For the text-containing cell, return its midpoint in (x, y) coordinate format. 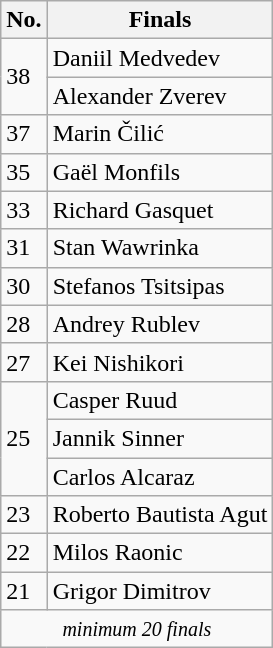
21 (24, 591)
Daniil Medvedev (160, 58)
Grigor Dimitrov (160, 591)
Stefanos Tsitsipas (160, 286)
No. (24, 20)
Andrey Rublev (160, 324)
22 (24, 553)
37 (24, 134)
Jannik Sinner (160, 438)
Finals (160, 20)
Casper Ruud (160, 400)
minimum 20 finals (137, 629)
Marin Čilić (160, 134)
Milos Raonic (160, 553)
Gaël Monfils (160, 172)
30 (24, 286)
27 (24, 362)
23 (24, 515)
Richard Gasquet (160, 210)
Kei Nishikori (160, 362)
Stan Wawrinka (160, 248)
35 (24, 172)
Roberto Bautista Agut (160, 515)
Carlos Alcaraz (160, 477)
38 (24, 77)
25 (24, 438)
31 (24, 248)
33 (24, 210)
Alexander Zverev (160, 96)
28 (24, 324)
